Pinpoint the cell where the given text exists, returning its [X, Y] midpoint coordinate. 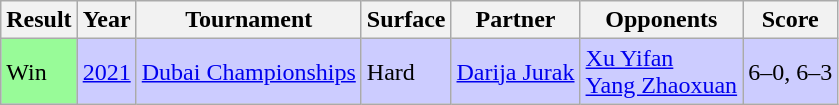
Surface [406, 20]
Hard [406, 72]
2021 [106, 72]
Score [790, 20]
Result [39, 20]
Dubai Championships [248, 72]
Opponents [662, 20]
Darija Jurak [516, 72]
Tournament [248, 20]
Win [39, 72]
Partner [516, 20]
Year [106, 20]
Xu Yifan Yang Zhaoxuan [662, 72]
6–0, 6–3 [790, 72]
